Provide the (X, Y) coordinate of the cell's center where the given text is located.  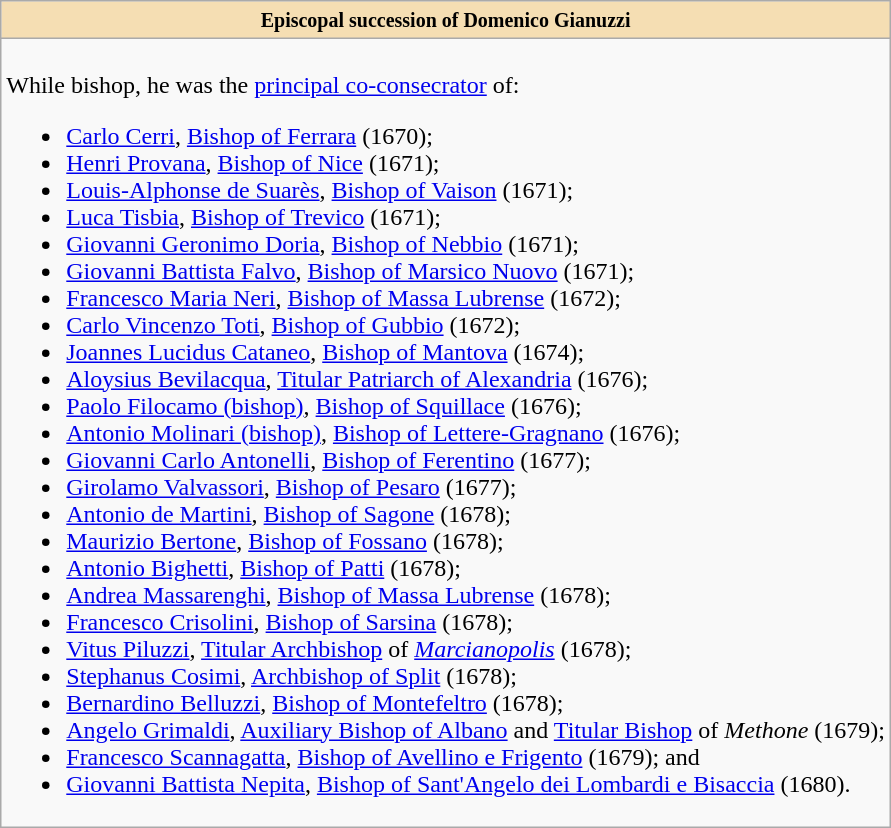
Episcopal succession of Domenico Gianuzzi (446, 20)
